Output the [X, Y] coordinate of the center of the cell containing the given text.  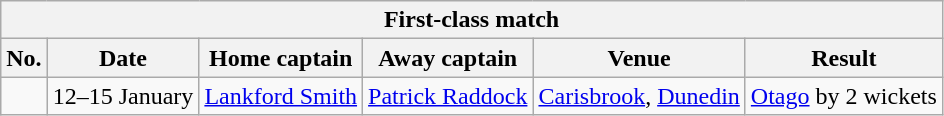
No. [24, 58]
Otago by 2 wickets [844, 96]
Patrick Raddock [448, 96]
Away captain [448, 58]
Date [123, 58]
Lankford Smith [281, 96]
Venue [639, 58]
12–15 January [123, 96]
Carisbrook, Dunedin [639, 96]
Result [844, 58]
First-class match [472, 20]
Home captain [281, 58]
